Locate the cell with the specified text and output its [X, Y] center coordinate. 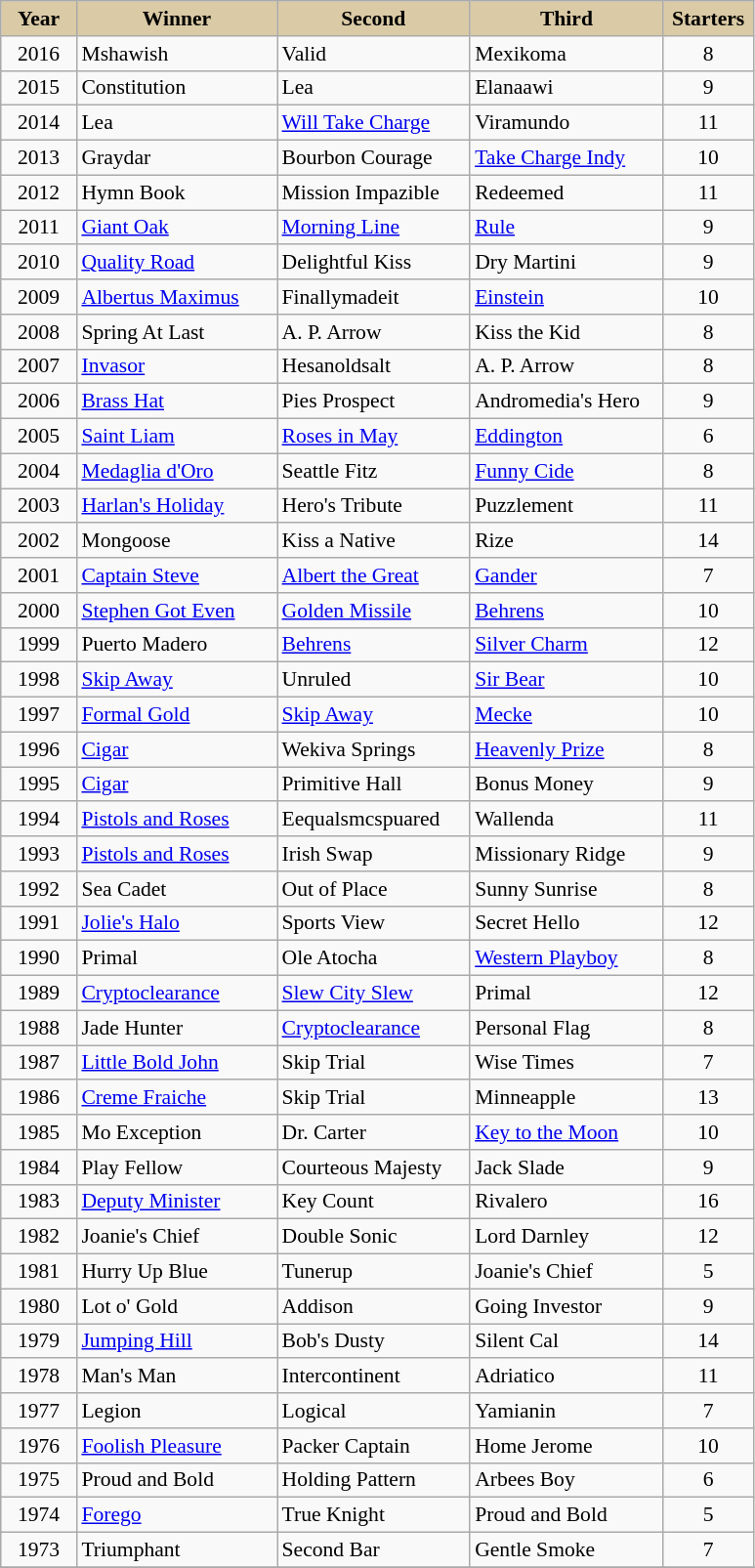
1973 [39, 1550]
Hero's Tribute [374, 506]
Triumphant [176, 1550]
Courteous Majesty [374, 1167]
Valid [374, 54]
Saint Liam [176, 437]
Second Bar [374, 1550]
Brass Hat [176, 402]
Second [374, 19]
Sunny Sunrise [566, 889]
Mission Impazible [374, 192]
Minneapple [566, 1098]
Bourbon Courage [374, 158]
Packer Captain [374, 1446]
Funny Cide [566, 471]
1981 [39, 1272]
Jade Hunter [176, 1028]
Spring At Last [176, 332]
Gander [566, 575]
2007 [39, 366]
1984 [39, 1167]
Elanaawi [566, 88]
Going Investor [566, 1306]
Finallymadeit [374, 297]
Secret Hello [566, 923]
Take Charge Indy [566, 158]
Jumping Hill [176, 1341]
Puerto Madero [176, 645]
Jolie's Halo [176, 923]
Double Sonic [374, 1237]
Eddington [566, 437]
Puzzlement [566, 506]
1997 [39, 715]
Arbees Boy [566, 1480]
Gentle Smoke [566, 1550]
Eequalsmcspuared [374, 820]
Roses in May [374, 437]
Kiss a Native [374, 541]
Dry Martini [566, 263]
Will Take Charge [374, 123]
Hurry Up Blue [176, 1272]
1999 [39, 645]
13 [709, 1098]
Man's Man [176, 1377]
Tunerup [374, 1272]
1980 [39, 1306]
Primitive Hall [374, 784]
Little Bold John [176, 1063]
2009 [39, 297]
Albertus Maximus [176, 297]
Third [566, 19]
Graydar [176, 158]
Western Playboy [566, 958]
Andromedia's Hero [566, 402]
Holding Pattern [374, 1480]
Logical [374, 1411]
2003 [39, 506]
Hymn Book [176, 192]
2014 [39, 123]
1990 [39, 958]
1989 [39, 994]
2016 [39, 54]
2000 [39, 611]
Bob's Dusty [374, 1341]
Mexikoma [566, 54]
Delightful Kiss [374, 263]
Irish Swap [374, 854]
1998 [39, 680]
Foolish Pleasure [176, 1446]
Einstein [566, 297]
1978 [39, 1377]
1987 [39, 1063]
1983 [39, 1202]
Wise Times [566, 1063]
Mo Exception [176, 1132]
1991 [39, 923]
2012 [39, 192]
16 [709, 1202]
Sir Bear [566, 680]
2001 [39, 575]
Silent Cal [566, 1341]
Mongoose [176, 541]
1975 [39, 1480]
Deputy Minister [176, 1202]
Medaglia d'Oro [176, 471]
Giant Oak [176, 228]
1977 [39, 1411]
Rivalero [566, 1202]
Rize [566, 541]
Lot o' Gold [176, 1306]
Jack Slade [566, 1167]
Albert the Great [374, 575]
2010 [39, 263]
Out of Place [374, 889]
Play Fellow [176, 1167]
Golden Missile [374, 611]
1996 [39, 749]
2013 [39, 158]
Legion [176, 1411]
Captain Steve [176, 575]
Seattle Fitz [374, 471]
Heavenly Prize [566, 749]
Invasor [176, 366]
Formal Gold [176, 715]
Forego [176, 1515]
1995 [39, 784]
Winner [176, 19]
True Knight [374, 1515]
Dr. Carter [374, 1132]
Viramundo [566, 123]
2005 [39, 437]
Lord Darnley [566, 1237]
2002 [39, 541]
Quality Road [176, 263]
2004 [39, 471]
Starters [709, 19]
1976 [39, 1446]
Unruled [374, 680]
1979 [39, 1341]
1992 [39, 889]
Adriatico [566, 1377]
Sea Cadet [176, 889]
1993 [39, 854]
2015 [39, 88]
Pies Prospect [374, 402]
Key to the Moon [566, 1132]
1988 [39, 1028]
2008 [39, 332]
Wallenda [566, 820]
Mecke [566, 715]
1986 [39, 1098]
Silver Charm [566, 645]
1982 [39, 1237]
Kiss the Kid [566, 332]
Home Jerome [566, 1446]
Slew City Slew [374, 994]
Wekiva Springs [374, 749]
Rule [566, 228]
Redeemed [566, 192]
Mshawish [176, 54]
Stephen Got Even [176, 611]
Constitution [176, 88]
Yamianin [566, 1411]
2006 [39, 402]
Sports View [374, 923]
Year [39, 19]
Personal Flag [566, 1028]
1994 [39, 820]
Morning Line [374, 228]
Harlan's Holiday [176, 506]
Ole Atocha [374, 958]
Creme Fraiche [176, 1098]
Intercontinent [374, 1377]
1985 [39, 1132]
Missionary Ridge [566, 854]
Hesanoldsalt [374, 366]
Key Count [374, 1202]
Addison [374, 1306]
Bonus Money [566, 784]
2011 [39, 228]
1974 [39, 1515]
